Determine the [x, y] coordinate at the center of the cell enclosing the given text.  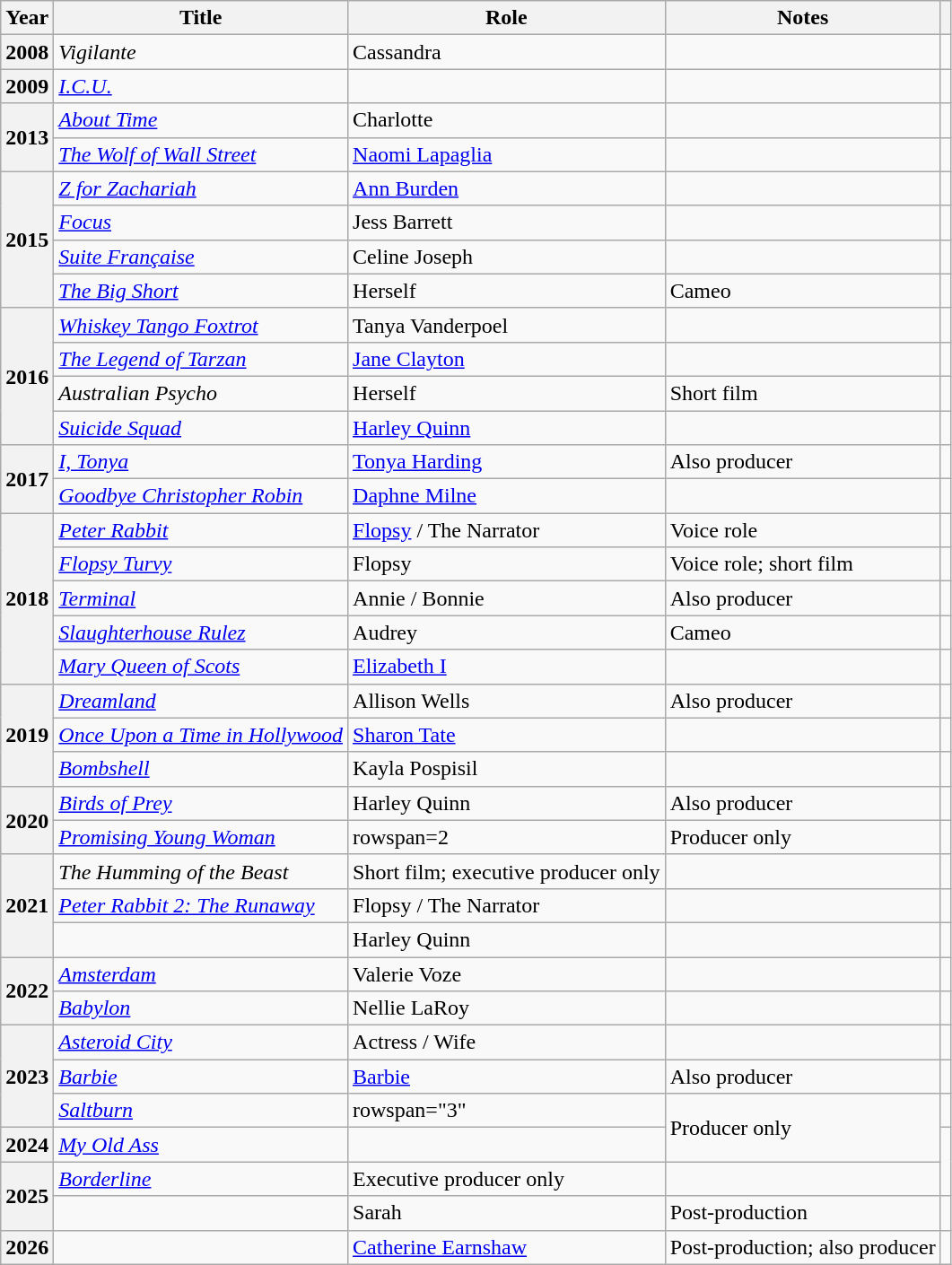
Saltburn [201, 1111]
Daphne Milne [507, 496]
Australian Psycho [201, 393]
2022 [27, 990]
Sarah [507, 1213]
2016 [27, 376]
Borderline [201, 1179]
2021 [27, 905]
Mary Queen of Scots [201, 667]
Suite Française [201, 257]
Tanya Vanderpoel [507, 325]
Asteroid City [201, 1043]
Jane Clayton [507, 359]
Cassandra [507, 52]
Celine Joseph [507, 257]
Actress / Wife [507, 1043]
Annie / Bonnie [507, 598]
Role [507, 18]
2017 [27, 479]
Audrey [507, 632]
Jess Barrett [507, 222]
2024 [27, 1145]
2013 [27, 137]
Year [27, 18]
Peter Rabbit [201, 530]
2019 [27, 735]
Title [201, 18]
Post-production [802, 1213]
Ann Burden [507, 188]
I, Tonya [201, 462]
Bombshell [201, 769]
rowspan="3" [507, 1111]
2015 [27, 240]
Birds of Prey [201, 803]
Dreamland [201, 701]
Voice role [802, 530]
Suicide Squad [201, 428]
2018 [27, 598]
Flopsy Turvy [201, 564]
Vigilante [201, 52]
Catherine Earnshaw [507, 1247]
The Wolf of Wall Street [201, 154]
Executive producer only [507, 1179]
Nellie LaRoy [507, 1008]
Once Upon a Time in Hollywood [201, 735]
2025 [27, 1196]
Valerie Voze [507, 973]
Terminal [201, 598]
Elizabeth I [507, 667]
Whiskey Tango Foxtrot [201, 325]
Kayla Pospisil [507, 769]
2026 [27, 1247]
Notes [802, 18]
Peter Rabbit 2: The Runaway [201, 905]
2008 [27, 52]
Short film; executive producer only [507, 871]
Z for Zachariah [201, 188]
Allison Wells [507, 701]
Slaughterhouse Rulez [201, 632]
About Time [201, 120]
rowspan=2 [507, 837]
2009 [27, 86]
The Humming of the Beast [201, 871]
The Legend of Tarzan [201, 359]
My Old Ass [201, 1145]
Tonya Harding [507, 462]
The Big Short [201, 291]
Amsterdam [201, 973]
Post-production; also producer [802, 1247]
Short film [802, 393]
Goodbye Christopher Robin [201, 496]
Focus [201, 222]
Charlotte [507, 120]
Sharon Tate [507, 735]
Promising Young Woman [201, 837]
Naomi Lapaglia [507, 154]
Voice role; short film [802, 564]
Babylon [201, 1008]
I.C.U. [201, 86]
2020 [27, 820]
2023 [27, 1077]
Flopsy [507, 564]
